Return (X, Y) of the center of cell containing provided text 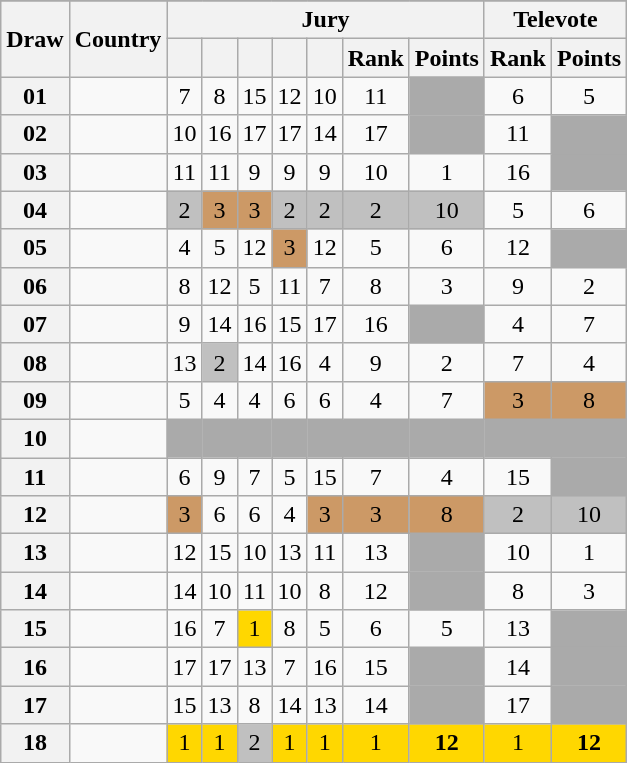
01 (35, 96)
02 (35, 134)
18 (35, 743)
07 (35, 324)
09 (35, 400)
Jury (326, 20)
06 (35, 286)
Country (118, 39)
03 (35, 172)
05 (35, 248)
Televote (555, 20)
04 (35, 210)
Draw (35, 39)
08 (35, 362)
